Search for the cell housing the specified text and yield its (X, Y) center coordinate. 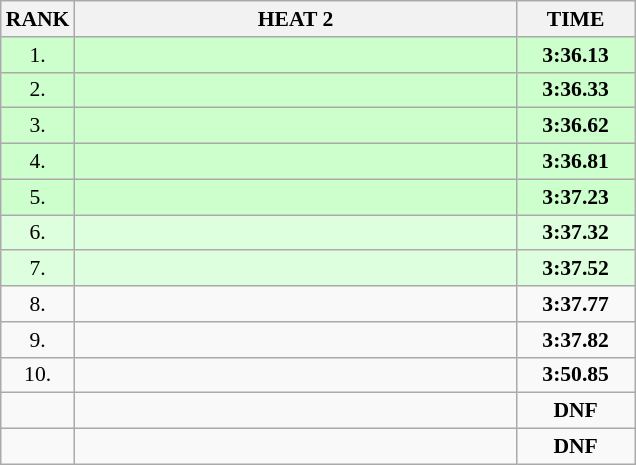
9. (38, 340)
HEAT 2 (295, 19)
3:37.23 (576, 197)
4. (38, 162)
3:37.82 (576, 340)
3:50.85 (576, 375)
3:37.52 (576, 269)
3:36.33 (576, 90)
10. (38, 375)
5. (38, 197)
3:37.77 (576, 304)
7. (38, 269)
RANK (38, 19)
3:36.81 (576, 162)
2. (38, 90)
8. (38, 304)
3:36.62 (576, 126)
6. (38, 233)
3:36.13 (576, 55)
3. (38, 126)
1. (38, 55)
3:37.32 (576, 233)
TIME (576, 19)
